Capture the cell that displays the provided text and extract its (X, Y) central coordinate. 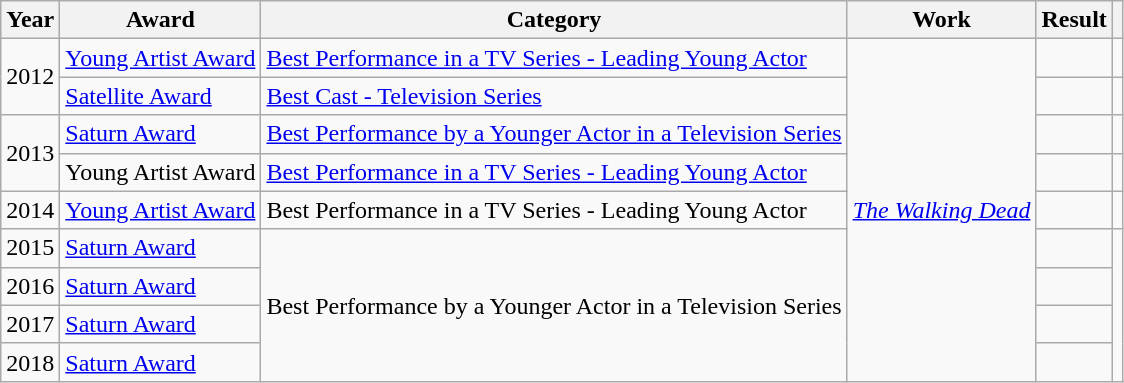
2018 (30, 362)
Category (554, 20)
Award (160, 20)
2014 (30, 210)
2015 (30, 248)
Work (942, 20)
Satellite Award (160, 96)
Result (1074, 20)
2012 (30, 77)
2017 (30, 324)
2013 (30, 153)
Best Cast - Television Series (554, 96)
2016 (30, 286)
The Walking Dead (942, 210)
Year (30, 20)
